Pinpoint the cell where the given text exists, returning its (X, Y) midpoint coordinate. 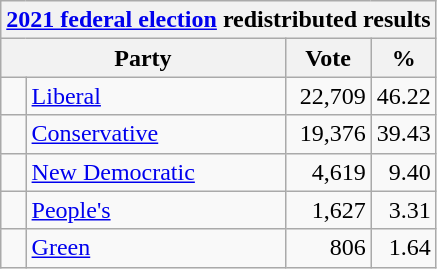
People's (156, 210)
806 (328, 248)
22,709 (328, 96)
9.40 (404, 172)
Vote (328, 58)
19,376 (328, 134)
Conservative (156, 134)
Green (156, 248)
4,619 (328, 172)
1,627 (328, 210)
Party (143, 58)
2021 federal election redistributed results (218, 20)
46.22 (404, 96)
3.31 (404, 210)
Liberal (156, 96)
1.64 (404, 248)
New Democratic (156, 172)
39.43 (404, 134)
% (404, 58)
